Pinpoint the cell where the given text exists, returning its (x, y) midpoint coordinate. 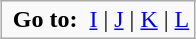
Go to: I | J | K | L (98, 20)
